From the cell containing the given text, extract its center point as [X, Y] coordinate. 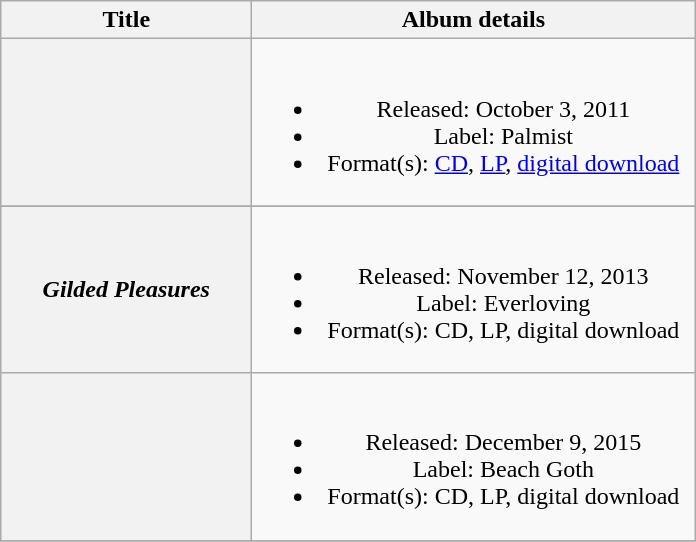
Gilded Pleasures [126, 290]
Released: November 12, 2013Label: EverlovingFormat(s): CD, LP, digital download [474, 290]
Released: October 3, 2011Label: PalmistFormat(s): CD, LP, digital download [474, 122]
Album details [474, 20]
Title [126, 20]
Released: December 9, 2015Label: Beach GothFormat(s): CD, LP, digital download [474, 456]
